Provide the [X, Y] coordinate of the cell's center where the given text is located.  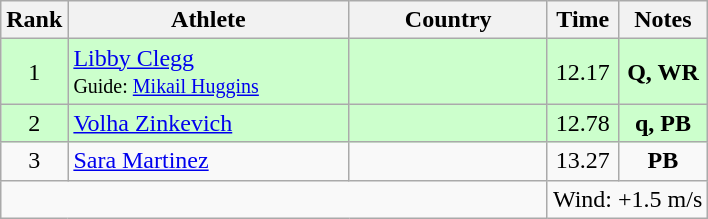
1 [34, 72]
Time [582, 20]
PB [663, 161]
Wind: +1.5 m/s [627, 199]
Notes [663, 20]
Sara Martinez [208, 161]
3 [34, 161]
Rank [34, 20]
Volha Zinkevich [208, 123]
12.17 [582, 72]
12.78 [582, 123]
Country [448, 20]
Athlete [208, 20]
Libby CleggGuide: Mikail Huggins [208, 72]
13.27 [582, 161]
2 [34, 123]
Q, WR [663, 72]
q, PB [663, 123]
